Output the [X, Y] coordinate of the center of the cell containing the given text.  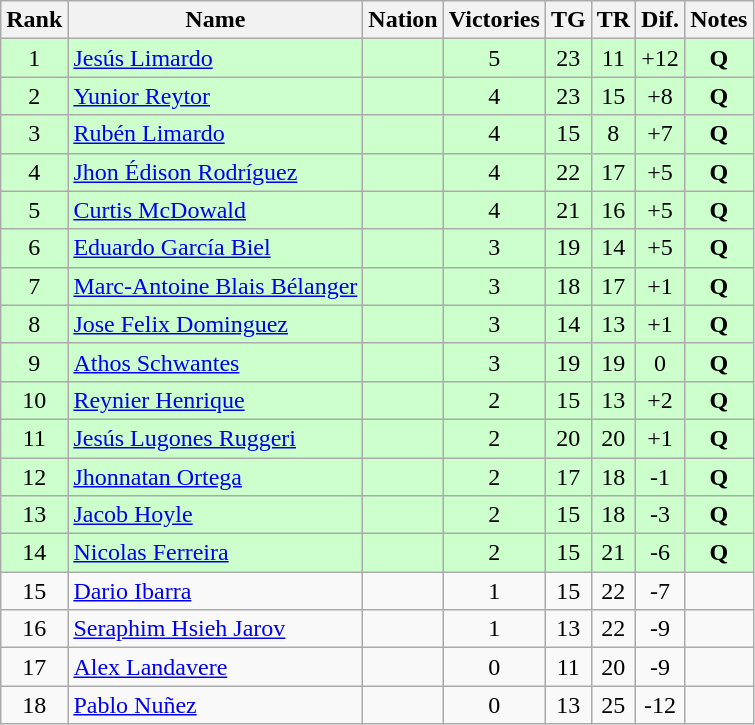
Nation [403, 20]
Notes [719, 20]
Athos Schwantes [216, 362]
-12 [660, 705]
Seraphim Hsieh Jarov [216, 629]
+2 [660, 400]
Jesús Limardo [216, 58]
Marc-Antoine Blais Bélanger [216, 286]
Nicolas Ferreira [216, 553]
Dif. [660, 20]
Yunior Reytor [216, 96]
Jhonnatan Ortega [216, 477]
Jesús Lugones Ruggeri [216, 438]
-1 [660, 477]
-3 [660, 515]
Pablo Nuñez [216, 705]
+8 [660, 96]
Jose Felix Dominguez [216, 324]
-7 [660, 591]
+12 [660, 58]
6 [34, 248]
9 [34, 362]
Dario Ibarra [216, 591]
Victories [494, 20]
Name [216, 20]
Rubén Limardo [216, 134]
Jacob Hoyle [216, 515]
Alex Landavere [216, 667]
25 [613, 705]
-6 [660, 553]
7 [34, 286]
TG [568, 20]
TR [613, 20]
12 [34, 477]
Jhon Édison Rodríguez [216, 172]
Rank [34, 20]
10 [34, 400]
+7 [660, 134]
Reynier Henrique [216, 400]
Eduardo García Biel [216, 248]
Curtis McDowald [216, 210]
